Locate the cell with the specified text and output its [X, Y] center coordinate. 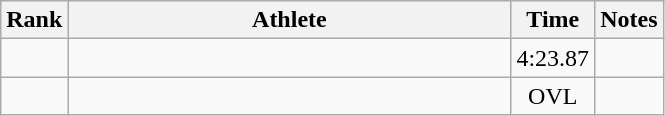
4:23.87 [553, 58]
Notes [629, 20]
OVL [553, 96]
Time [553, 20]
Rank [34, 20]
Athlete [290, 20]
